Output the (X, Y) coordinate of the center of the cell containing the given text.  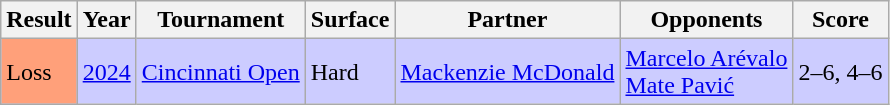
Loss (39, 72)
Surface (350, 20)
Opponents (706, 20)
Tournament (220, 20)
Partner (508, 20)
Result (39, 20)
Marcelo Arévalo Mate Pavić (706, 72)
Score (840, 20)
Hard (350, 72)
Year (106, 20)
2–6, 4–6 (840, 72)
Cincinnati Open (220, 72)
2024 (106, 72)
Mackenzie McDonald (508, 72)
